Find where the given text appears and provide that cell's center as (X, Y) coordinate. 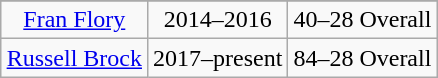
2014–2016 (217, 20)
Russell Brock (74, 58)
Fran Flory (74, 20)
40–28 Overall (362, 20)
2017–present (217, 58)
84–28 Overall (362, 58)
